Identify which cell holds the provided text, then report its (X, Y) central coordinate. 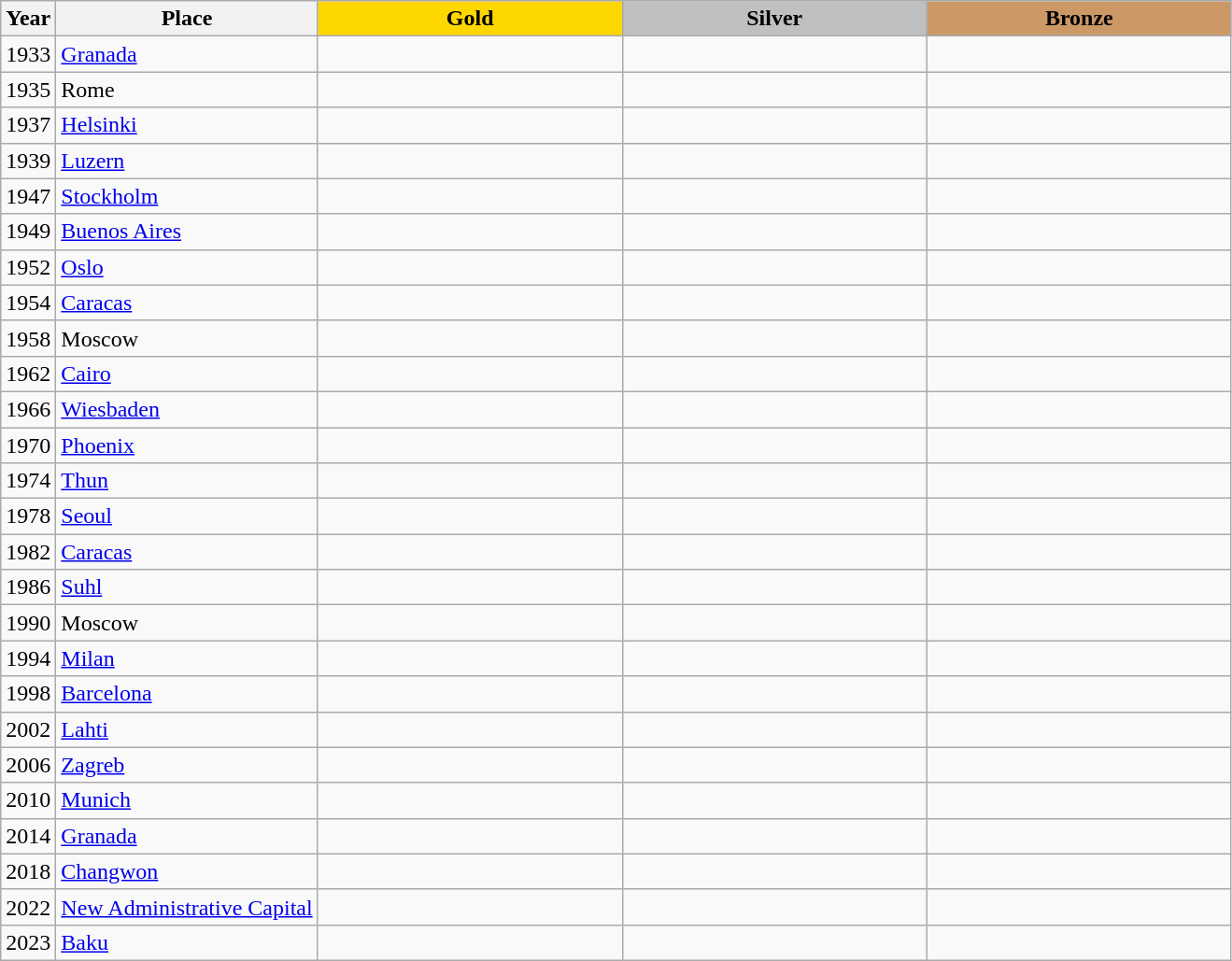
2018 (28, 871)
1986 (28, 587)
1982 (28, 552)
1998 (28, 694)
1958 (28, 338)
1939 (28, 161)
Stockholm (187, 196)
2023 (28, 942)
2010 (28, 800)
Place (187, 19)
Barcelona (187, 694)
1954 (28, 303)
1935 (28, 90)
Buenos Aires (187, 232)
1974 (28, 481)
Cairo (187, 374)
Year (28, 19)
Phoenix (187, 445)
1947 (28, 196)
Zagreb (187, 765)
1952 (28, 267)
Rome (187, 90)
2006 (28, 765)
1970 (28, 445)
Bronze (1079, 19)
Baku (187, 942)
2002 (28, 729)
1990 (28, 623)
Suhl (187, 587)
Wiesbaden (187, 409)
1937 (28, 125)
Thun (187, 481)
Milan (187, 658)
Luzern (187, 161)
Munich (187, 800)
1994 (28, 658)
New Administrative Capital (187, 907)
1978 (28, 516)
Changwon (187, 871)
Seoul (187, 516)
2022 (28, 907)
Helsinki (187, 125)
Lahti (187, 729)
Gold (470, 19)
Silver (774, 19)
Oslo (187, 267)
2014 (28, 836)
1966 (28, 409)
1962 (28, 374)
1933 (28, 54)
1949 (28, 232)
